Provide the [x, y] coordinate of the cell's center where the given text is located.  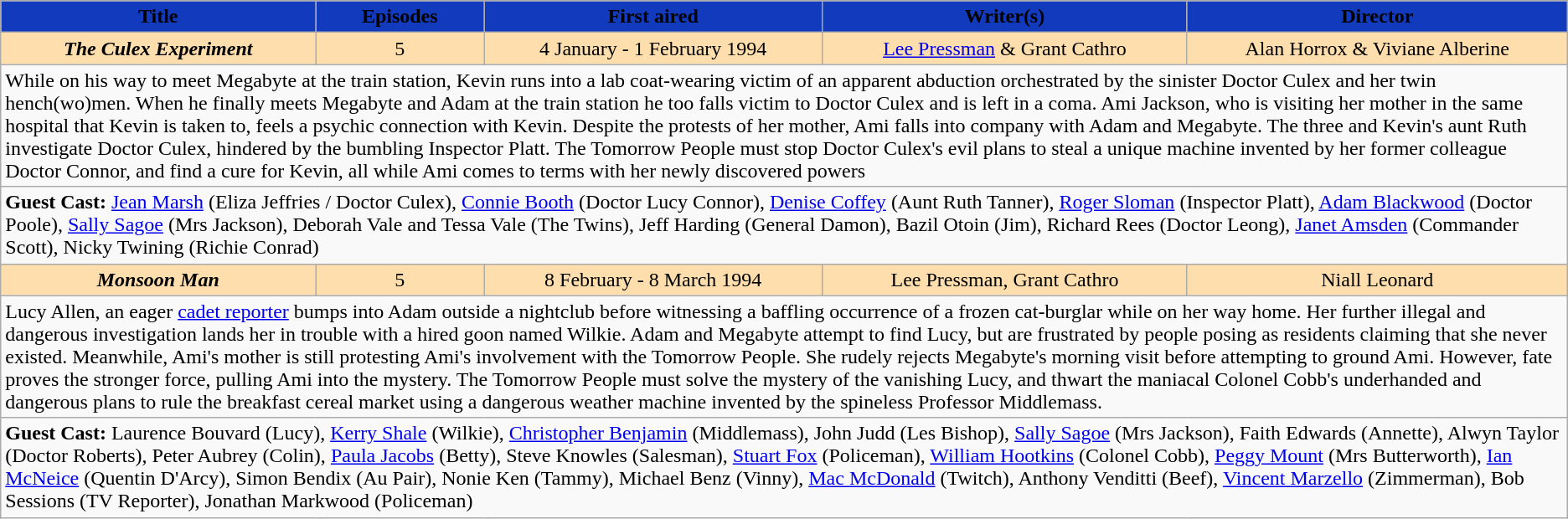
First aired [653, 17]
Director [1377, 17]
Episodes [400, 17]
Monsoon Man [158, 280]
Lee Pressman & Grant Cathro [1005, 49]
Title [158, 17]
Alan Horrox & Viviane Alberine [1377, 49]
The Culex Experiment [158, 49]
4 January - 1 February 1994 [653, 49]
Writer(s) [1005, 17]
Lee Pressman, Grant Cathro [1005, 280]
Niall Leonard [1377, 280]
8 February - 8 March 1994 [653, 280]
